Capture the cell that displays the provided text and extract its [x, y] central coordinate. 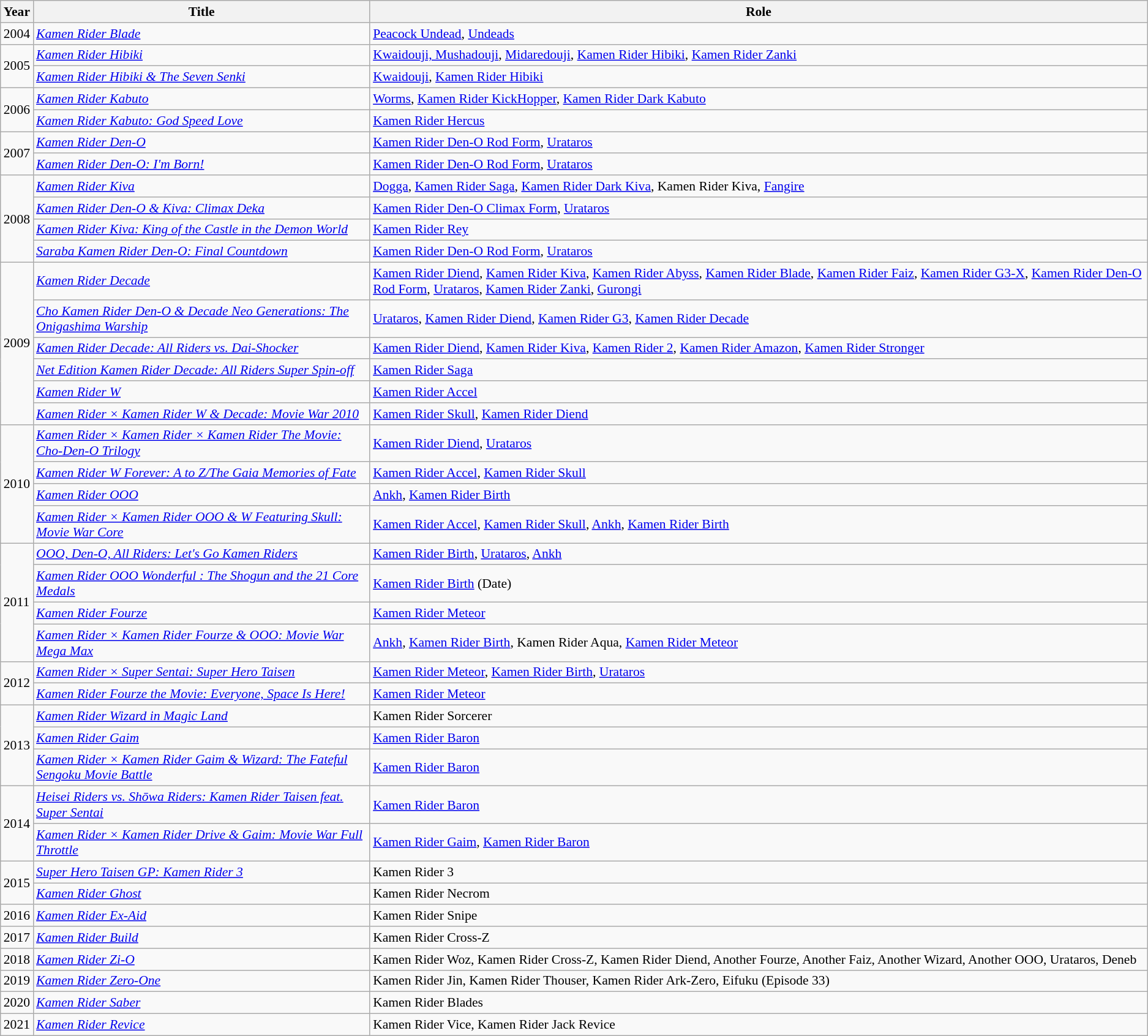
2021 [17, 1025]
Kamen Rider Birth, Urataros, Ankh [759, 554]
Kamen Rider Accel [759, 392]
OOO, Den-O, All Riders: Let's Go Kamen Riders [201, 554]
Kamen Rider Zero-One [201, 981]
2013 [17, 746]
Kamen Rider W [201, 392]
2016 [17, 916]
Kamen Rider Snipe [759, 916]
Worms, Kamen Rider KickHopper, Kamen Rider Dark Kabuto [759, 99]
Ankh, Kamen Rider Birth [759, 495]
2020 [17, 1003]
Kamen Rider OOO [201, 495]
2014 [17, 824]
Kamen Rider Meteor, Kamen Rider Birth, Urataros [759, 672]
Kamen Rider Decade: All Riders vs. Dai-Shocker [201, 348]
Kamen Rider × Kamen Rider OOO & W Featuring Skull: Movie War Core [201, 524]
Year [17, 12]
Kamen Rider Diend, Kamen Rider Kiva, Kamen Rider 2, Kamen Rider Amazon, Kamen Rider Stronger [759, 348]
Kamen Rider × Kamen Rider Fourze & OOO: Movie War Mega Max [201, 643]
Kamen Rider Birth (Date) [759, 584]
Kamen Rider Woz, Kamen Rider Cross-Z, Kamen Rider Diend, Another Fourze, Another Faiz, Another Wizard, Another OOO, Urataros, Deneb [759, 959]
Heisei Riders vs. Shōwa Riders: Kamen Rider Taisen feat. Super Sentai [201, 805]
Kamen Rider Kiva [201, 186]
Kamen Rider Revice [201, 1025]
Title [201, 12]
Kamen Rider Accel, Kamen Rider Skull [759, 473]
Kamen Rider Den-O & Kiva: Climax Deka [201, 208]
2006 [17, 110]
Kamen Rider Blades [759, 1003]
Role [759, 12]
Kamen Rider Fourze the Movie: Everyone, Space Is Here! [201, 694]
Kamen Rider Den-O [201, 143]
2009 [17, 344]
Kamen Rider Kabuto [201, 99]
Super Hero Taisen GP: Kamen Rider 3 [201, 872]
Kamen Rider OOO Wonderful : The Shogun and the 21 Core Medals [201, 584]
Ankh, Kamen Rider Birth, Kamen Rider Aqua, Kamen Rider Meteor [759, 643]
Kamen Rider Wizard in Magic Land [201, 716]
Kamen Rider Fourze [201, 614]
Kamen Rider Jin, Kamen Rider Thouser, Kamen Rider Ark-Zero, Eifuku (Episode 33) [759, 981]
Kamen Rider × Kamen Rider W & Decade: Movie War 2010 [201, 414]
Kamen Rider Skull, Kamen Rider Diend [759, 414]
Kwaidouji, Mushadouji, Midaredouji, Kamen Rider Hibiki, Kamen Rider Zanki [759, 55]
Kamen Rider × Kamen Rider Drive & Gaim: Movie War Full Throttle [201, 843]
2011 [17, 602]
Kamen Rider Hibiki & The Seven Senki [201, 77]
Kamen Rider Diend, Urataros [759, 443]
2010 [17, 484]
Kamen Rider Ghost [201, 894]
Kamen Rider Decade [201, 282]
Kamen Rider Kiva: King of the Castle in the Demon World [201, 230]
Urataros, Kamen Rider Diend, Kamen Rider G3, Kamen Rider Decade [759, 318]
2007 [17, 153]
Kamen Rider Build [201, 937]
Saraba Kamen Rider Den-O: Final Countdown [201, 252]
Kamen Rider Sorcerer [759, 716]
Kamen Rider Cross-Z [759, 937]
Kamen Rider Gaim [201, 738]
Kamen Rider Den-O: I'm Born! [201, 165]
Dogga, Kamen Rider Saga, Kamen Rider Dark Kiva, Kamen Rider Kiva, Fangire [759, 186]
Kamen Rider Saber [201, 1003]
Kamen Rider Vice, Kamen Rider Jack Revice [759, 1025]
Kamen Rider × Super Sentai: Super Hero Taisen [201, 672]
Cho Kamen Rider Den-O & Decade Neo Generations: The Onigashima Warship [201, 318]
Peacock Undead, Undeads [759, 34]
Kamen Rider Gaim, Kamen Rider Baron [759, 843]
2019 [17, 981]
Kamen Rider Hibiki [201, 55]
2004 [17, 34]
Kamen Rider Accel, Kamen Rider Skull, Ankh, Kamen Rider Birth [759, 524]
Kamen Rider Den-O Climax Form, Urataros [759, 208]
2005 [17, 66]
Kamen Rider Ex-Aid [201, 916]
Kamen Rider Rey [759, 230]
Kamen Rider Blade [201, 34]
2015 [17, 883]
Kamen Rider W Forever: A to Z/The Gaia Memories of Fate [201, 473]
2018 [17, 959]
Net Edition Kamen Rider Decade: All Riders Super Spin-off [201, 370]
Kamen Rider Hercus [759, 121]
2012 [17, 683]
Kamen Rider × Kamen Rider Gaim & Wizard: The Fateful Sengoku Movie Battle [201, 768]
Kamen Rider Zi-O [201, 959]
2017 [17, 937]
Kamen Rider Kabuto: God Speed Love [201, 121]
Kamen Rider Necrom [759, 894]
Kamen Rider 3 [759, 872]
Kamen Rider Saga [759, 370]
Kamen Rider × Kamen Rider × Kamen Rider The Movie: Cho-Den-O Trilogy [201, 443]
2008 [17, 219]
Kwaidouji, Kamen Rider Hibiki [759, 77]
